For the text-containing cell, return its midpoint in [x, y] coordinate format. 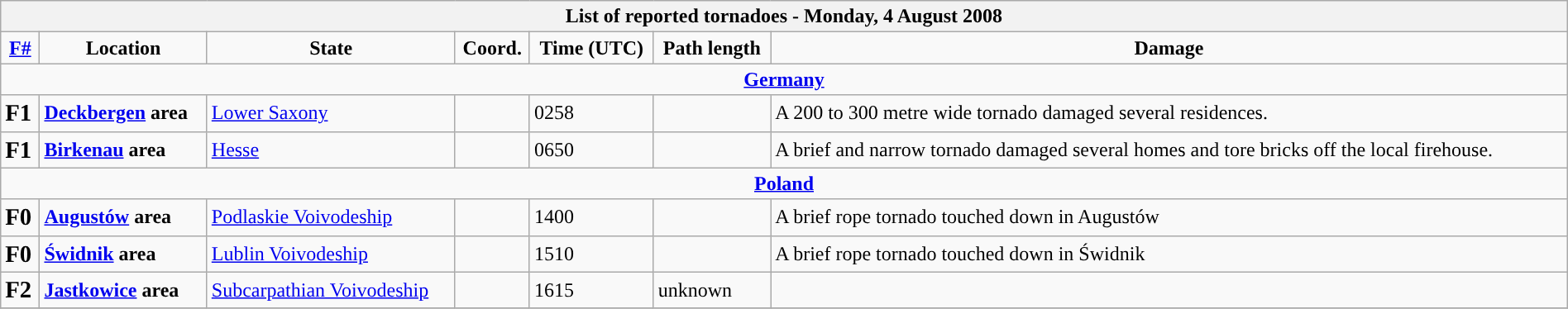
Poland [784, 183]
Jastkowice area [123, 290]
Podlaskie Voivodeship [331, 217]
Świdnik area [123, 254]
unknown [711, 290]
Lower Saxony [331, 113]
List of reported tornadoes - Monday, 4 August 2008 [784, 17]
0258 [591, 113]
Birkenau area [123, 150]
1615 [591, 290]
Path length [711, 48]
Location [123, 48]
A brief rope tornado touched down in Augustów [1169, 217]
Hesse [331, 150]
Damage [1169, 48]
State [331, 48]
A brief and narrow tornado damaged several homes and tore bricks off the local firehouse. [1169, 150]
Subcarpathian Voivodeship [331, 290]
1510 [591, 254]
Deckbergen area [123, 113]
1400 [591, 217]
F# [20, 48]
0650 [591, 150]
A 200 to 300 metre wide tornado damaged several residences. [1169, 113]
Time (UTC) [591, 48]
Augustów area [123, 217]
Germany [784, 79]
F2 [20, 290]
Lublin Voivodeship [331, 254]
A brief rope tornado touched down in Świdnik [1169, 254]
Coord. [492, 48]
